Pinpoint the cell where the given text exists, returning its (x, y) midpoint coordinate. 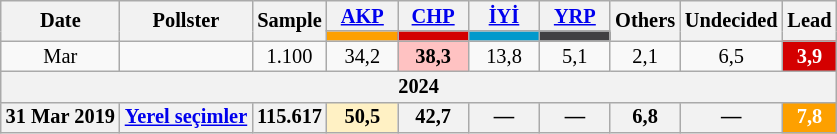
CHP (434, 16)
1.100 (290, 56)
YRP (574, 16)
Lead (810, 20)
38,3 (434, 56)
İYİ (504, 16)
AKP (362, 16)
Undecided (732, 20)
34,2 (362, 56)
5,1 (574, 56)
13,8 (504, 56)
Yerel seçimler (186, 118)
42,7 (434, 118)
3,9 (810, 56)
2024 (419, 86)
6,8 (645, 118)
6,5 (732, 56)
Mar (60, 56)
2,1 (645, 56)
Date (60, 20)
7,8 (810, 118)
115.617 (290, 118)
Pollster (186, 20)
Others (645, 20)
31 Mar 2019 (60, 118)
50,5 (362, 118)
Sample (290, 20)
